Identify which cell holds the provided text, then report its [X, Y] central coordinate. 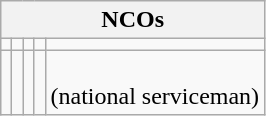
(national serviceman) [155, 82]
NCOs [133, 20]
